Return (x, y) of the center of cell containing provided text 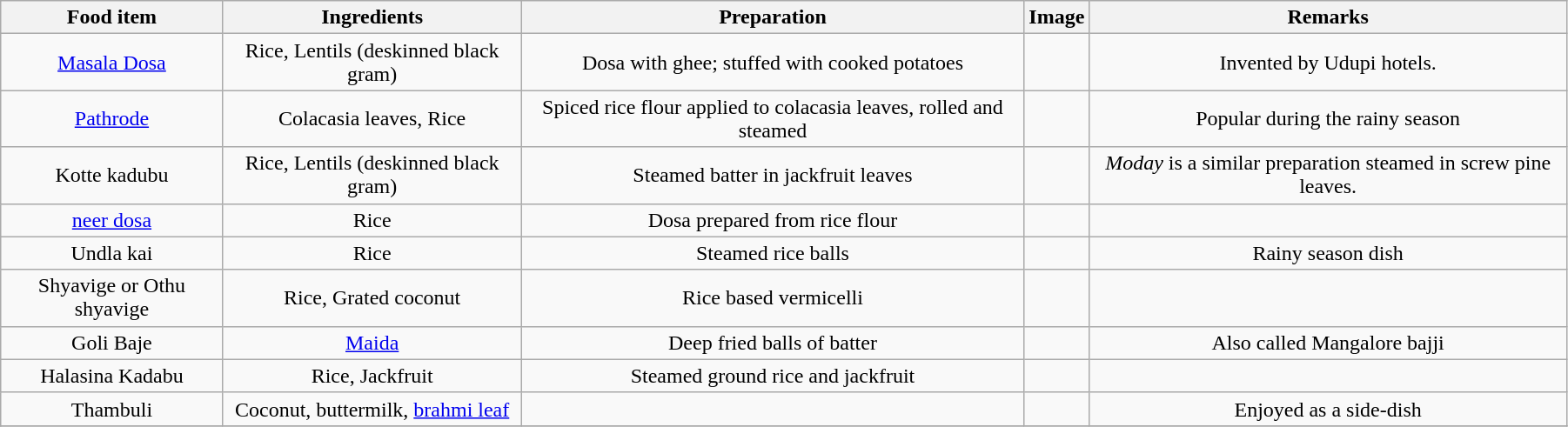
Rice, Grated coconut (372, 297)
neer dosa (111, 220)
Halasina Kadabu (111, 376)
Remarks (1328, 17)
Steamed batter in jackfruit leaves (773, 176)
Rice, Jackfruit (372, 376)
Steamed ground rice and jackfruit (773, 376)
Rainy season dish (1328, 253)
Maida (372, 343)
Moday is a similar preparation steamed in screw pine leaves. (1328, 176)
Invented by Udupi hotels. (1328, 63)
Coconut, buttermilk, brahmi leaf (372, 409)
Dosa with ghee; stuffed with cooked potatoes (773, 63)
Kotte kadubu (111, 176)
Shyavige or Othu shyavige (111, 297)
Pathrode (111, 118)
Thambuli (111, 409)
Undla kai (111, 253)
Masala Dosa (111, 63)
Steamed rice balls (773, 253)
Also called Mangalore bajji (1328, 343)
Dosa prepared from rice flour (773, 220)
Popular during the rainy season (1328, 118)
Deep fried balls of batter (773, 343)
Food item (111, 17)
Rice based vermicelli (773, 297)
Spiced rice flour applied to colacasia leaves, rolled and steamed (773, 118)
Ingredients (372, 17)
Preparation (773, 17)
Enjoyed as a side-dish (1328, 409)
Image (1056, 17)
Goli Baje (111, 343)
Colacasia leaves, Rice (372, 118)
